Scan for the cell matching the given text and deliver its [x, y] coordinate at center. 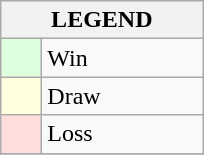
LEGEND [102, 20]
Win [122, 58]
Draw [122, 96]
Loss [122, 134]
